Find where the given text appears and provide that cell's center as [x, y] coordinate. 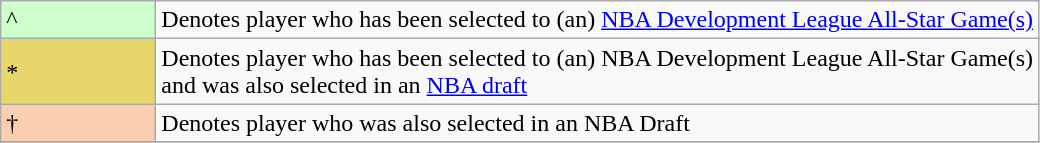
Denotes player who has been selected to (an) NBA Development League All-Star Game(s) [598, 20]
* [78, 72]
Denotes player who has been selected to (an) NBA Development League All-Star Game(s) and was also selected in an NBA draft [598, 72]
Denotes player who was also selected in an NBA Draft [598, 123]
^ [78, 20]
† [78, 123]
